Detect which cell encompasses the target text, then output its (X, Y) center coordinate. 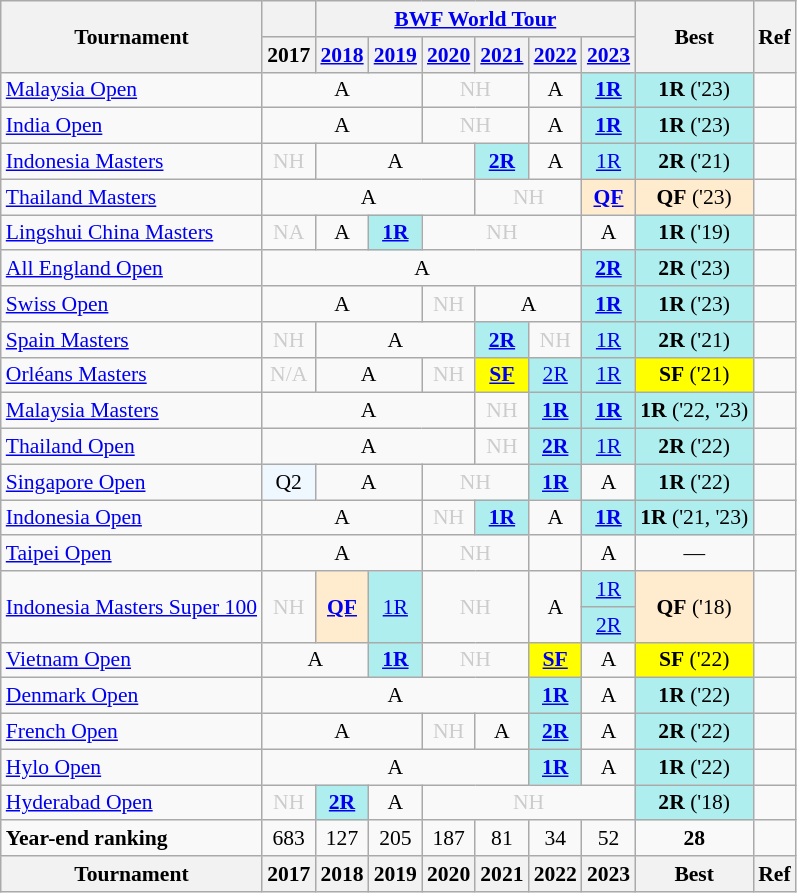
Malaysia Masters (132, 411)
Singapore Open (132, 482)
81 (502, 839)
Year-end ranking (132, 839)
Indonesia Open (132, 518)
Vietnam Open (132, 660)
52 (608, 839)
683 (288, 839)
2R ('23) (694, 269)
Spain Masters (132, 340)
1R ('22, '23) (694, 411)
Lingshui China Masters (132, 233)
127 (342, 839)
Q2 (288, 482)
Swiss Open (132, 304)
28 (694, 839)
Denmark Open (132, 696)
French Open (132, 732)
Thailand Open (132, 447)
187 (448, 839)
2R ('18) (694, 803)
1R ('21, '23) (694, 518)
SF ('21) (694, 375)
1R ('19) (694, 233)
Thailand Masters (132, 197)
QF ('23) (694, 197)
Indonesia Masters Super 100 (132, 606)
Hylo Open (132, 767)
Indonesia Masters (132, 162)
Taipei Open (132, 554)
India Open (132, 126)
NA (288, 233)
BWF World Tour (475, 19)
— (694, 554)
N/A (288, 375)
205 (396, 839)
SF ('22) (694, 660)
Orléans Masters (132, 375)
Malaysia Open (132, 90)
All England Open (132, 269)
34 (556, 839)
QF ('18) (694, 606)
Hyderabad Open (132, 803)
